Provide the [X, Y] coordinate of the cell's center where the given text is located.  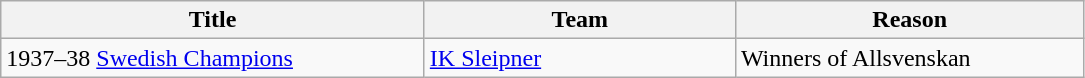
Winners of Allsvenskan [910, 58]
Title [213, 20]
IK Sleipner [580, 58]
Reason [910, 20]
Team [580, 20]
1937–38 Swedish Champions [213, 58]
